Search for the cell housing the specified text and yield its [X, Y] center coordinate. 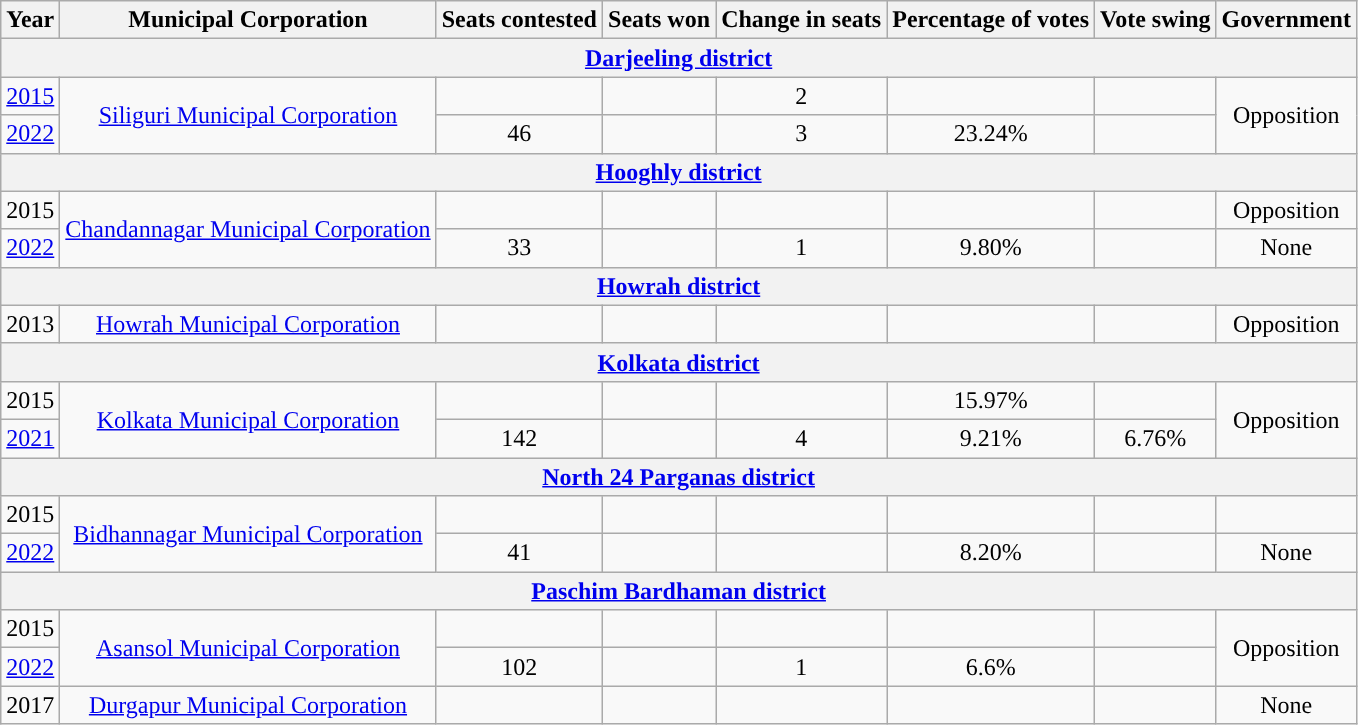
142 [519, 438]
102 [519, 667]
Percentage of votes [991, 20]
8.20% [991, 553]
Government [1286, 20]
Kolkata district [679, 362]
3 [802, 134]
Seats won [660, 20]
Municipal Corporation [248, 20]
Durgapur Municipal Corporation [248, 705]
2021 [30, 438]
41 [519, 553]
Kolkata Municipal Corporation [248, 419]
Darjeeling district [679, 58]
Change in seats [802, 20]
9.21% [991, 438]
Siliguri Municipal Corporation [248, 115]
33 [519, 248]
6.76% [1156, 438]
9.80% [991, 248]
Seats contested [519, 20]
Hooghly district [679, 172]
Chandannagar Municipal Corporation [248, 229]
4 [802, 438]
Vote swing [1156, 20]
North 24 Parganas district [679, 477]
2013 [30, 324]
23.24% [991, 134]
46 [519, 134]
Asansol Municipal Corporation [248, 648]
Bidhannagar Municipal Corporation [248, 534]
6.6% [991, 667]
Paschim Bardhaman district [679, 591]
2017 [30, 705]
Year [30, 20]
15.97% [991, 400]
2 [802, 96]
Howrah Municipal Corporation [248, 324]
Howrah district [679, 286]
